Capture the cell that displays the provided text and extract its (x, y) central coordinate. 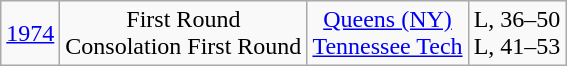
1974 (30, 34)
Queens (NY)Tennessee Tech (388, 34)
L, 36–50L, 41–53 (517, 34)
First RoundConsolation First Round (184, 34)
